Return the (x, y) coordinate for the center point of the cell that contains the specified text.  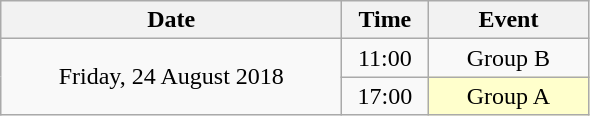
17:00 (385, 96)
Friday, 24 August 2018 (172, 77)
Time (385, 20)
Group A (508, 96)
Date (172, 20)
11:00 (385, 58)
Event (508, 20)
Group B (508, 58)
